Find where the given text appears and provide that cell's center as (X, Y) coordinate. 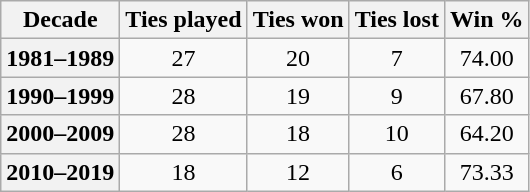
6 (396, 172)
Ties lost (396, 20)
2000–2009 (60, 134)
Win % (486, 20)
10 (396, 134)
1990–1999 (60, 96)
Decade (60, 20)
19 (298, 96)
Ties won (298, 20)
20 (298, 58)
1981–1989 (60, 58)
67.80 (486, 96)
64.20 (486, 134)
Ties played (184, 20)
2010–2019 (60, 172)
12 (298, 172)
9 (396, 96)
7 (396, 58)
73.33 (486, 172)
27 (184, 58)
74.00 (486, 58)
